Return (x, y) of the center of cell containing provided text 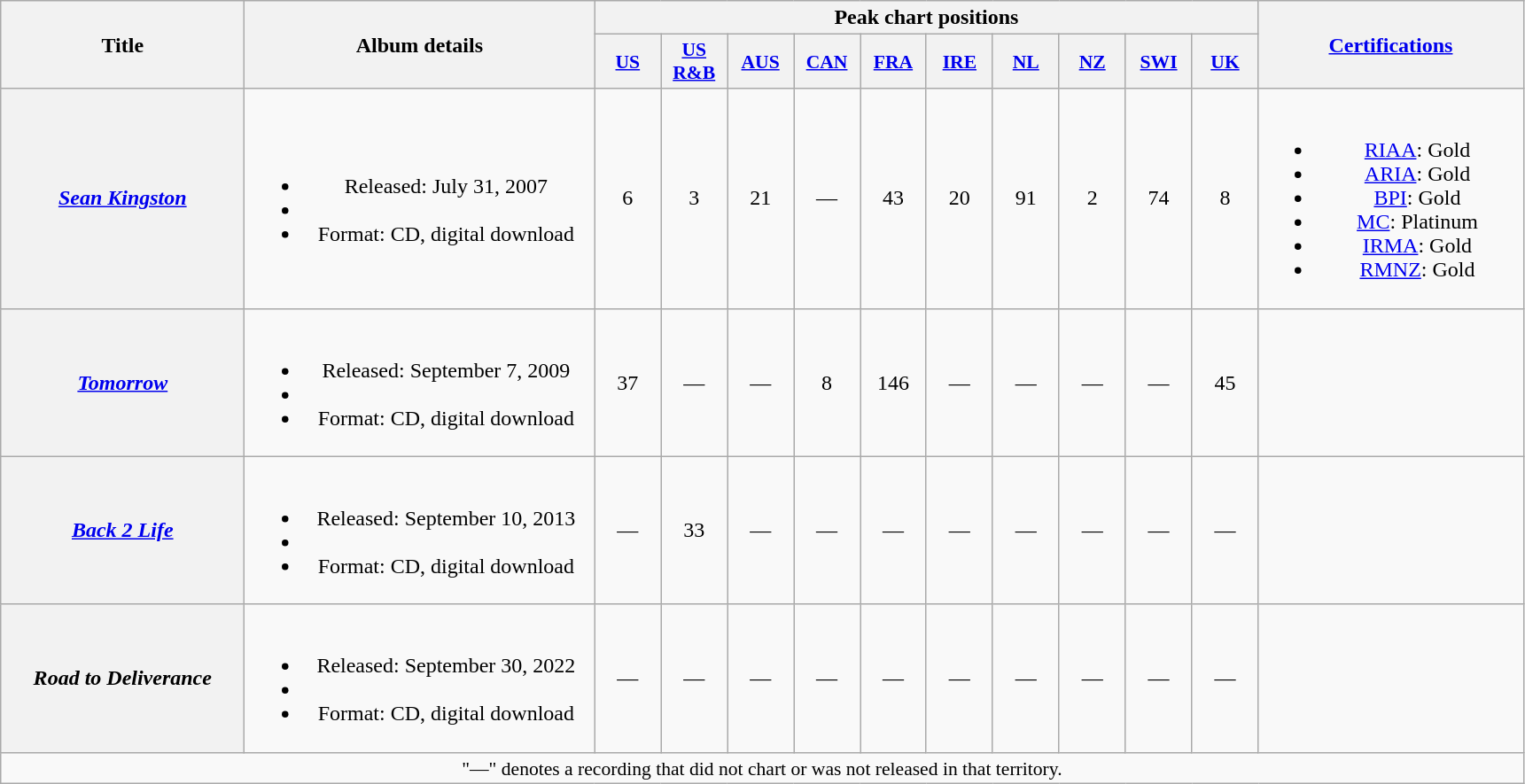
AUS (760, 62)
Tomorrow (122, 383)
SWI (1159, 62)
"—" denotes a recording that did not chart or was not released in that territory. (762, 768)
USR&B (695, 62)
Title (122, 44)
Peak chart positions (927, 18)
Certifications (1391, 44)
RIAA: GoldARIA: GoldBPI: GoldMC: PlatinumIRMA: GoldRMNZ: Gold (1391, 198)
6 (627, 198)
2 (1092, 198)
91 (1026, 198)
Sean Kingston (122, 198)
21 (760, 198)
Back 2 Life (122, 530)
FRA (893, 62)
74 (1159, 198)
NL (1026, 62)
43 (893, 198)
Released: September 7, 2009Format: CD, digital download (420, 383)
45 (1225, 383)
Released: July 31, 2007Format: CD, digital download (420, 198)
US (627, 62)
CAN (828, 62)
37 (627, 383)
Album details (420, 44)
146 (893, 383)
UK (1225, 62)
IRE (959, 62)
NZ (1092, 62)
33 (695, 530)
Released: September 10, 2013Format: CD, digital download (420, 530)
3 (695, 198)
Released: September 30, 2022Format: CD, digital download (420, 679)
20 (959, 198)
Road to Deliverance (122, 679)
